Return the (x, y) coordinate for the center point of the cell that contains the specified text.  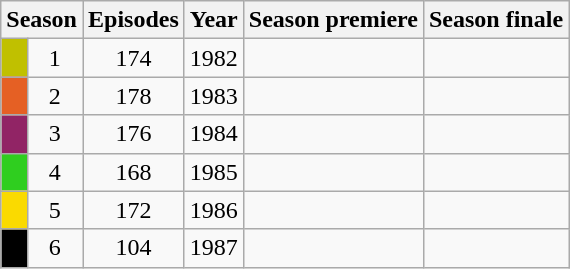
3 (54, 134)
Episodes (133, 20)
5 (54, 210)
168 (133, 172)
1985 (214, 172)
Season premiere (333, 20)
172 (133, 210)
1987 (214, 248)
178 (133, 96)
1 (54, 58)
104 (133, 248)
2 (54, 96)
4 (54, 172)
Season (42, 20)
1982 (214, 58)
1984 (214, 134)
1986 (214, 210)
176 (133, 134)
1983 (214, 96)
Year (214, 20)
174 (133, 58)
6 (54, 248)
Season finale (496, 20)
